Find where the given text appears and provide that cell's center as (X, Y) coordinate. 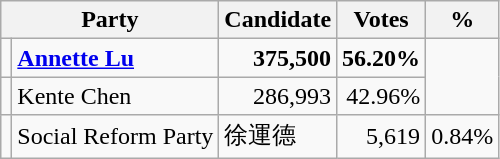
0.84% (462, 136)
375,500 (278, 58)
56.20% (382, 58)
Candidate (278, 20)
% (462, 20)
Party (110, 20)
42.96% (382, 96)
286,993 (278, 96)
Kente Chen (116, 96)
Social Reform Party (116, 136)
徐運德 (278, 136)
5,619 (382, 136)
Annette Lu (116, 58)
Votes (382, 20)
